For the text-containing cell, return its midpoint in (X, Y) coordinate format. 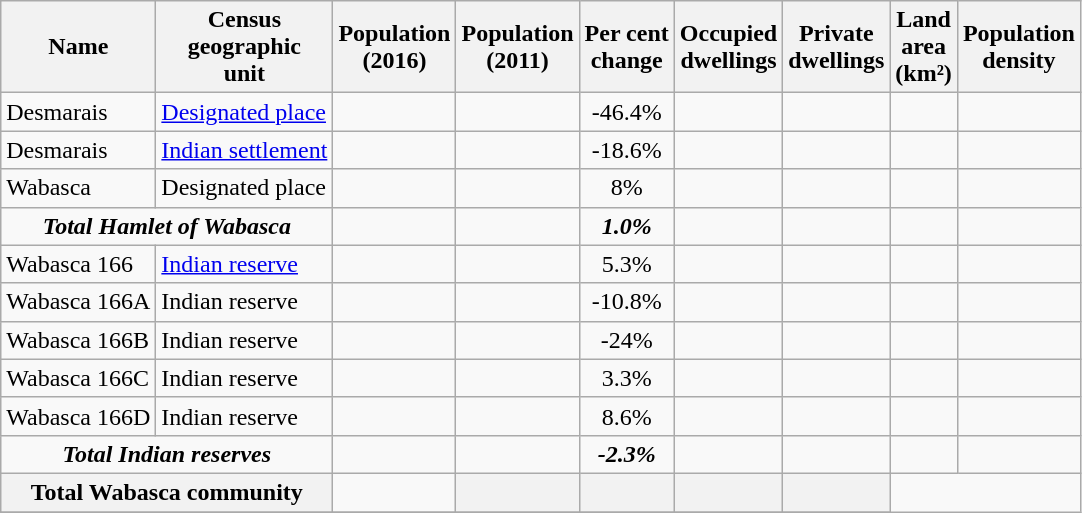
3.3% (626, 378)
Total Wabasca community (167, 492)
-2.3% (626, 454)
5.3% (626, 264)
Total Indian reserves (167, 454)
-18.6% (626, 150)
Wabasca 166 (78, 264)
Landarea(km²) (924, 47)
-10.8% (626, 302)
Wabasca (78, 188)
8.6% (626, 416)
Censusgeographicunit (244, 47)
Wabasca 166B (78, 340)
Name (78, 47)
-46.4% (626, 112)
Per centchange (626, 47)
1.0% (626, 226)
Populationdensity (1018, 47)
8% (626, 188)
-24% (626, 340)
Privatedwellings (836, 47)
Indian settlement (244, 150)
Wabasca 166A (78, 302)
Total Hamlet of Wabasca (167, 226)
Wabasca 166C (78, 378)
Wabasca 166D (78, 416)
Occupieddwellings (728, 47)
Population(2011) (518, 47)
Population(2016) (394, 47)
